Search for the cell housing the specified text and yield its [X, Y] center coordinate. 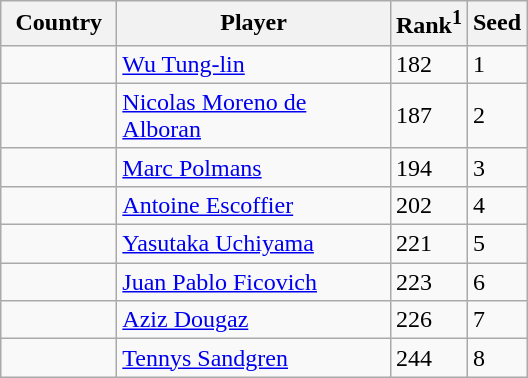
Yasutaka Uchiyama [254, 244]
182 [428, 64]
8 [496, 358]
Nicolas Moreno de Alboran [254, 116]
7 [496, 320]
194 [428, 167]
Country [59, 24]
2 [496, 116]
Player [254, 24]
Marc Polmans [254, 167]
Juan Pablo Ficovich [254, 282]
Wu Tung-lin [254, 64]
226 [428, 320]
Antoine Escoffier [254, 205]
6 [496, 282]
244 [428, 358]
Aziz Dougaz [254, 320]
187 [428, 116]
Tennys Sandgren [254, 358]
1 [496, 64]
4 [496, 205]
223 [428, 282]
Rank1 [428, 24]
221 [428, 244]
3 [496, 167]
202 [428, 205]
5 [496, 244]
Seed [496, 24]
